Pinpoint the cell where the given text exists, returning its [X, Y] midpoint coordinate. 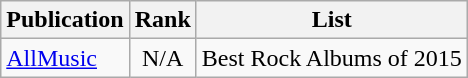
List [332, 20]
N/A [162, 58]
Best Rock Albums of 2015 [332, 58]
Rank [162, 20]
AllMusic [65, 58]
Publication [65, 20]
